For the text-containing cell, return its midpoint in [X, Y] coordinate format. 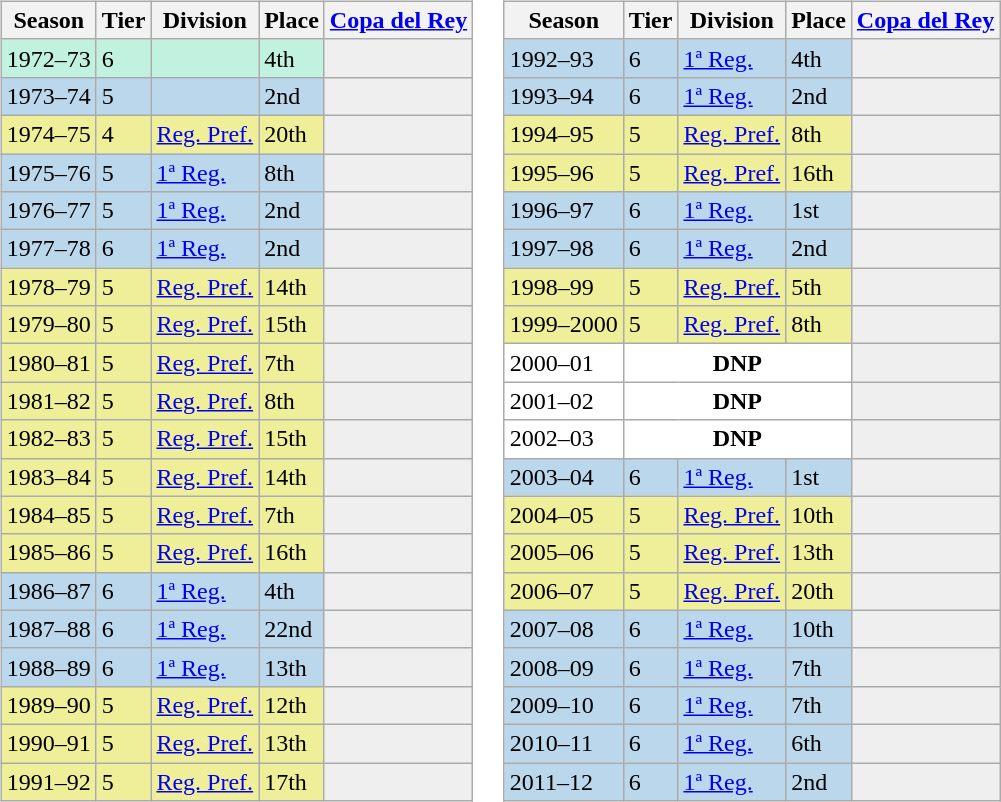
1976–77 [48, 211]
2000–01 [564, 363]
1991–92 [48, 781]
2010–11 [564, 743]
1984–85 [48, 515]
12th [292, 705]
1995–96 [564, 173]
1972–73 [48, 58]
1977–78 [48, 249]
5th [819, 287]
4 [124, 134]
22nd [292, 629]
1973–74 [48, 96]
1993–94 [564, 96]
1999–2000 [564, 325]
1985–86 [48, 553]
1980–81 [48, 363]
2005–06 [564, 553]
1986–87 [48, 591]
1974–75 [48, 134]
1998–99 [564, 287]
2009–10 [564, 705]
1983–84 [48, 477]
1996–97 [564, 211]
1987–88 [48, 629]
1997–98 [564, 249]
2008–09 [564, 667]
1988–89 [48, 667]
1978–79 [48, 287]
1981–82 [48, 401]
1982–83 [48, 439]
2001–02 [564, 401]
2002–03 [564, 439]
17th [292, 781]
1992–93 [564, 58]
1989–90 [48, 705]
1975–76 [48, 173]
2006–07 [564, 591]
1990–91 [48, 743]
2011–12 [564, 781]
2004–05 [564, 515]
6th [819, 743]
2003–04 [564, 477]
1979–80 [48, 325]
2007–08 [564, 629]
1994–95 [564, 134]
